Output the [X, Y] coordinate of the center of the cell containing the given text.  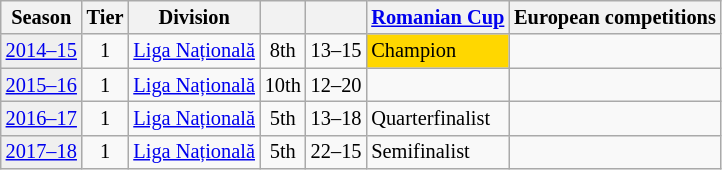
8th [283, 51]
Season [42, 17]
Romanian Cup [438, 17]
12–20 [336, 85]
2017–18 [42, 152]
13–15 [336, 51]
2016–17 [42, 118]
22–15 [336, 152]
2014–15 [42, 51]
Quarterfinalist [438, 118]
Division [194, 17]
2015–16 [42, 85]
Tier [106, 17]
10th [283, 85]
Semifinalist [438, 152]
European competitions [615, 17]
13–18 [336, 118]
Champion [438, 51]
